Find where the given text appears and provide that cell's center as [x, y] coordinate. 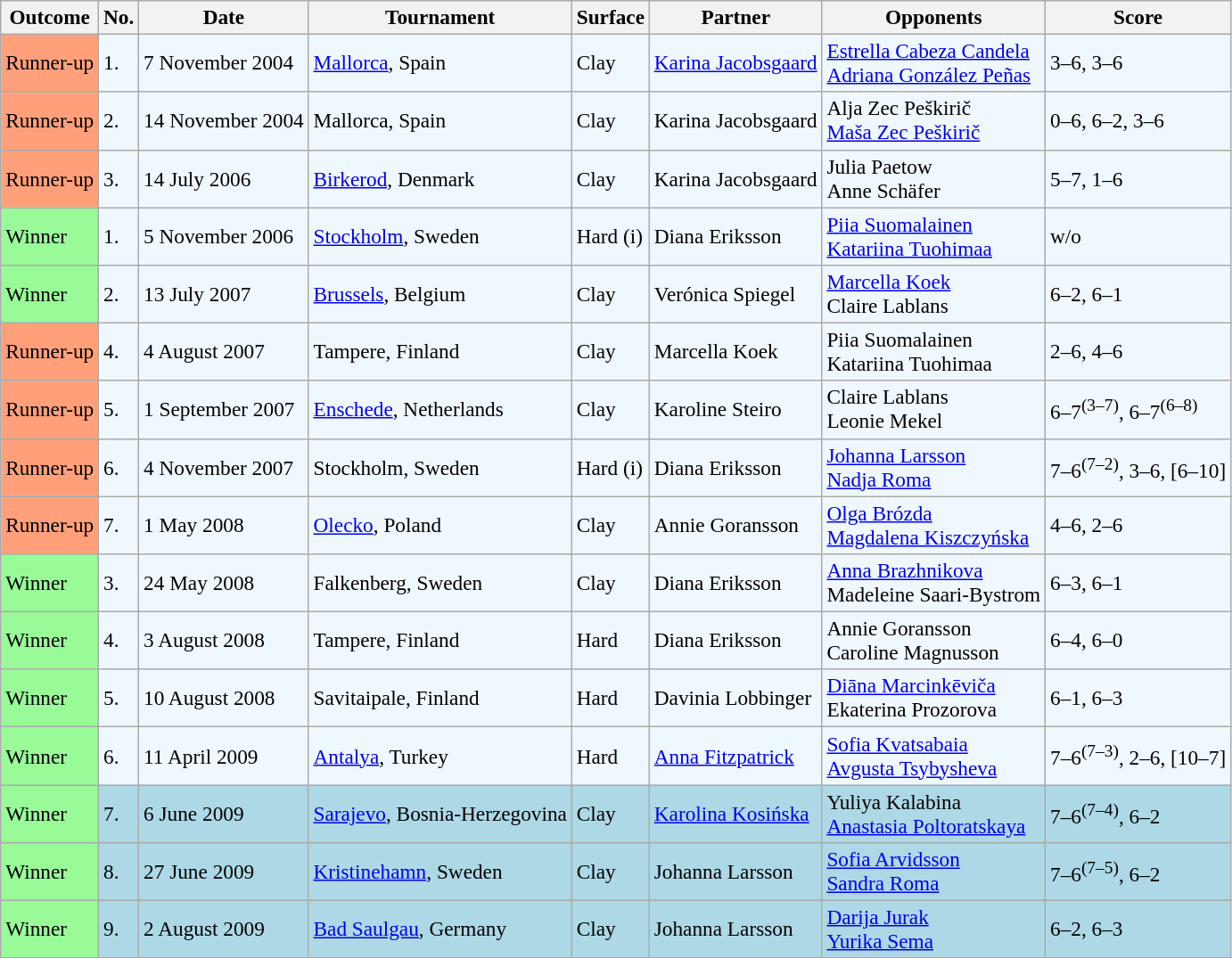
Bad Saulgau, Germany [440, 929]
Olga Brózda Magdalena Kiszczyńska [934, 524]
6–1, 6–3 [1138, 699]
13 July 2007 [224, 294]
Annie Goransson [735, 524]
Sofia Kvatsabaia Avgusta Tsybysheva [934, 756]
Diāna Marcinkēviča Ekaterina Prozorova [934, 699]
5 November 2006 [224, 235]
6–4, 6–0 [1138, 640]
Verónica Spiegel [735, 294]
Birkerod, Denmark [440, 178]
Anna Brazhnikova Madeleine Saari-Bystrom [934, 583]
Savitaipale, Finland [440, 699]
5–7, 1–6 [1138, 178]
Brussels, Belgium [440, 294]
Opponents [934, 17]
Claire Lablans Leonie Mekel [934, 410]
Tournament [440, 17]
6 June 2009 [224, 813]
7–6(7–5), 6–2 [1138, 872]
Darija Jurak Yurika Sema [934, 929]
7–6(7–4), 6–2 [1138, 813]
No. [119, 17]
24 May 2008 [224, 583]
Marcella Koek Claire Lablans [934, 294]
1 September 2007 [224, 410]
4 November 2007 [224, 467]
Olecko, Poland [440, 524]
7–6(7–2), 3–6, [6–10] [1138, 467]
Annie Goransson Caroline Magnusson [934, 640]
4 August 2007 [224, 351]
2–6, 4–6 [1138, 351]
14 July 2006 [224, 178]
3–6, 3–6 [1138, 62]
3 August 2008 [224, 640]
9. [119, 929]
Johanna Larsson Nadja Roma [934, 467]
27 June 2009 [224, 872]
2 August 2009 [224, 929]
4–6, 2–6 [1138, 524]
Enschede, Netherlands [440, 410]
Date [224, 17]
w/o [1138, 235]
Score [1138, 17]
11 April 2009 [224, 756]
Alja Zec Peškirič Maša Zec Peškirič [934, 121]
Falkenberg, Sweden [440, 583]
Sofia Arvidsson Sandra Roma [934, 872]
Partner [735, 17]
8. [119, 872]
7–6(7–3), 2–6, [10–7] [1138, 756]
Karoline Steiro [735, 410]
Davinia Lobbinger [735, 699]
6–3, 6–1 [1138, 583]
Surface [610, 17]
Sarajevo, Bosnia-Herzegovina [440, 813]
Julia Paetow Anne Schäfer [934, 178]
1 May 2008 [224, 524]
Karolina Kosińska [735, 813]
Kristinehamn, Sweden [440, 872]
Marcella Koek [735, 351]
0–6, 6–2, 3–6 [1138, 121]
Anna Fitzpatrick [735, 756]
Antalya, Turkey [440, 756]
Estrella Cabeza Candela Adriana González Peñas [934, 62]
14 November 2004 [224, 121]
Outcome [50, 17]
6–2, 6–3 [1138, 929]
6–2, 6–1 [1138, 294]
6–7(3–7), 6–7(6–8) [1138, 410]
10 August 2008 [224, 699]
7 November 2004 [224, 62]
Yuliya Kalabina Anastasia Poltoratskaya [934, 813]
